For the text-containing cell, return its midpoint in [X, Y] coordinate format. 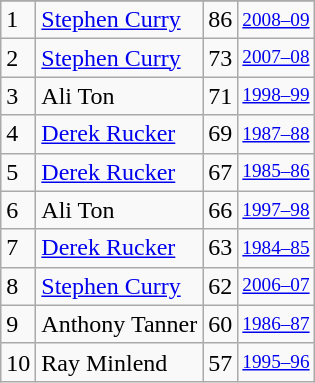
66 [220, 210]
69 [220, 134]
86 [220, 20]
2006–07 [276, 286]
57 [220, 362]
62 [220, 286]
1995–96 [276, 362]
8 [18, 286]
9 [18, 324]
2008–09 [276, 20]
1986–87 [276, 324]
1987–88 [276, 134]
63 [220, 248]
71 [220, 96]
67 [220, 172]
Anthony Tanner [120, 324]
Ray Minlend [120, 362]
1998–99 [276, 96]
2 [18, 58]
5 [18, 172]
1 [18, 20]
3 [18, 96]
1985–86 [276, 172]
10 [18, 362]
1997–98 [276, 210]
73 [220, 58]
4 [18, 134]
60 [220, 324]
6 [18, 210]
1984–85 [276, 248]
7 [18, 248]
2007–08 [276, 58]
